Scan for the cell matching the given text and deliver its (x, y) coordinate at center. 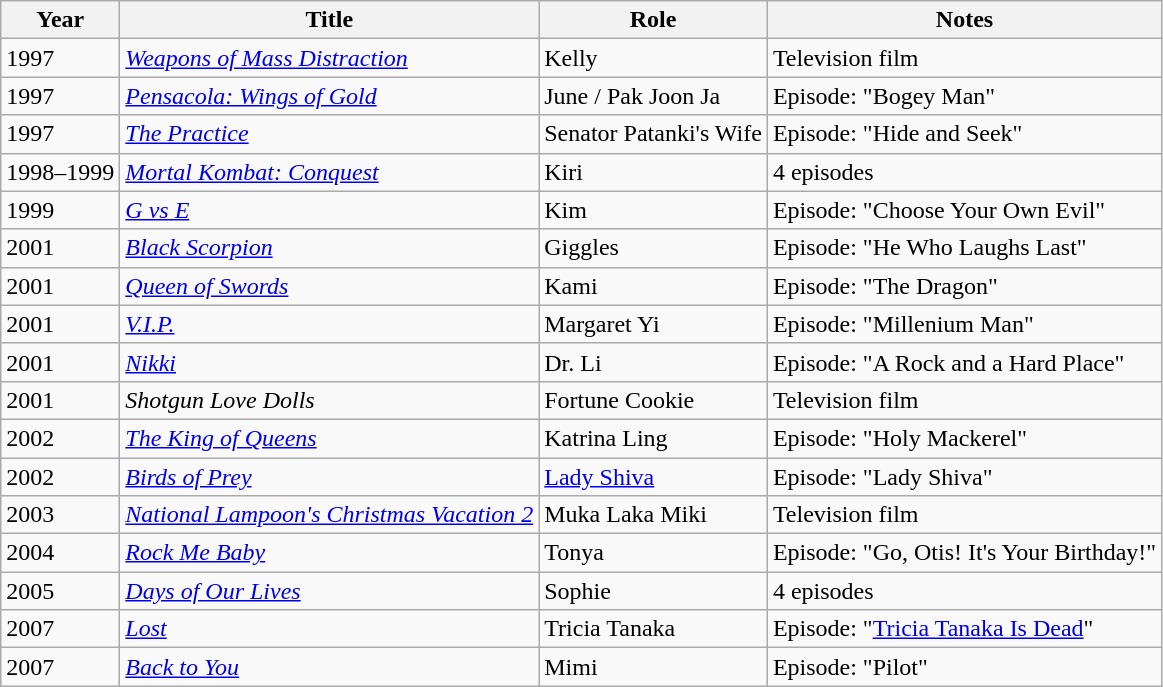
Episode: "The Dragon" (964, 286)
Nikki (330, 362)
Episode: "Lady Shiva" (964, 477)
Episode: "Holy Mackerel" (964, 438)
Episode: "Bogey Man" (964, 96)
Senator Patanki's Wife (654, 134)
Kim (654, 210)
June / Pak Joon Ja (654, 96)
Sophie (654, 591)
Pensacola: Wings of Gold (330, 96)
Year (60, 20)
V.I.P. (330, 324)
Rock Me Baby (330, 553)
Title (330, 20)
Dr. Li (654, 362)
Episode: "Hide and Seek" (964, 134)
National Lampoon's Christmas Vacation 2 (330, 515)
Fortune Cookie (654, 400)
Episode: "Pilot" (964, 667)
2004 (60, 553)
Lady Shiva (654, 477)
Weapons of Mass Distraction (330, 58)
2003 (60, 515)
Lost (330, 629)
Black Scorpion (330, 248)
2005 (60, 591)
Kelly (654, 58)
Episode: "A Rock and a Hard Place" (964, 362)
Kiri (654, 172)
Episode: "Millenium Man" (964, 324)
Episode: "Tricia Tanaka Is Dead" (964, 629)
Role (654, 20)
Muka Laka Miki (654, 515)
Tonya (654, 553)
Episode: "Choose Your Own Evil" (964, 210)
The King of Queens (330, 438)
Episode: "He Who Laughs Last" (964, 248)
G vs E (330, 210)
Notes (964, 20)
Queen of Swords (330, 286)
Birds of Prey (330, 477)
The Practice (330, 134)
Giggles (654, 248)
Mortal Kombat: Conquest (330, 172)
Kami (654, 286)
1998–1999 (60, 172)
Mimi (654, 667)
Episode: "Go, Otis! It's Your Birthday!" (964, 553)
Days of Our Lives (330, 591)
Margaret Yi (654, 324)
Back to You (330, 667)
Shotgun Love Dolls (330, 400)
Tricia Tanaka (654, 629)
Katrina Ling (654, 438)
1999 (60, 210)
